Detect which cell encompasses the target text, then output its (x, y) center coordinate. 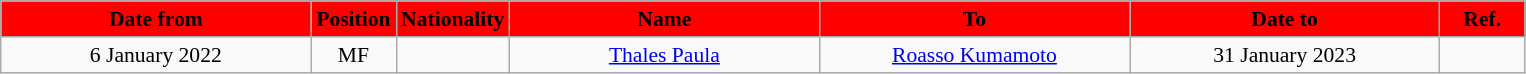
Position (354, 19)
31 January 2023 (1285, 55)
Roasso Kumamoto (974, 55)
MF (354, 55)
To (974, 19)
Name (664, 19)
Nationality (452, 19)
Ref. (1482, 19)
Thales Paula (664, 55)
Date from (156, 19)
6 January 2022 (156, 55)
Date to (1285, 19)
